Scan for the cell matching the given text and deliver its (x, y) coordinate at center. 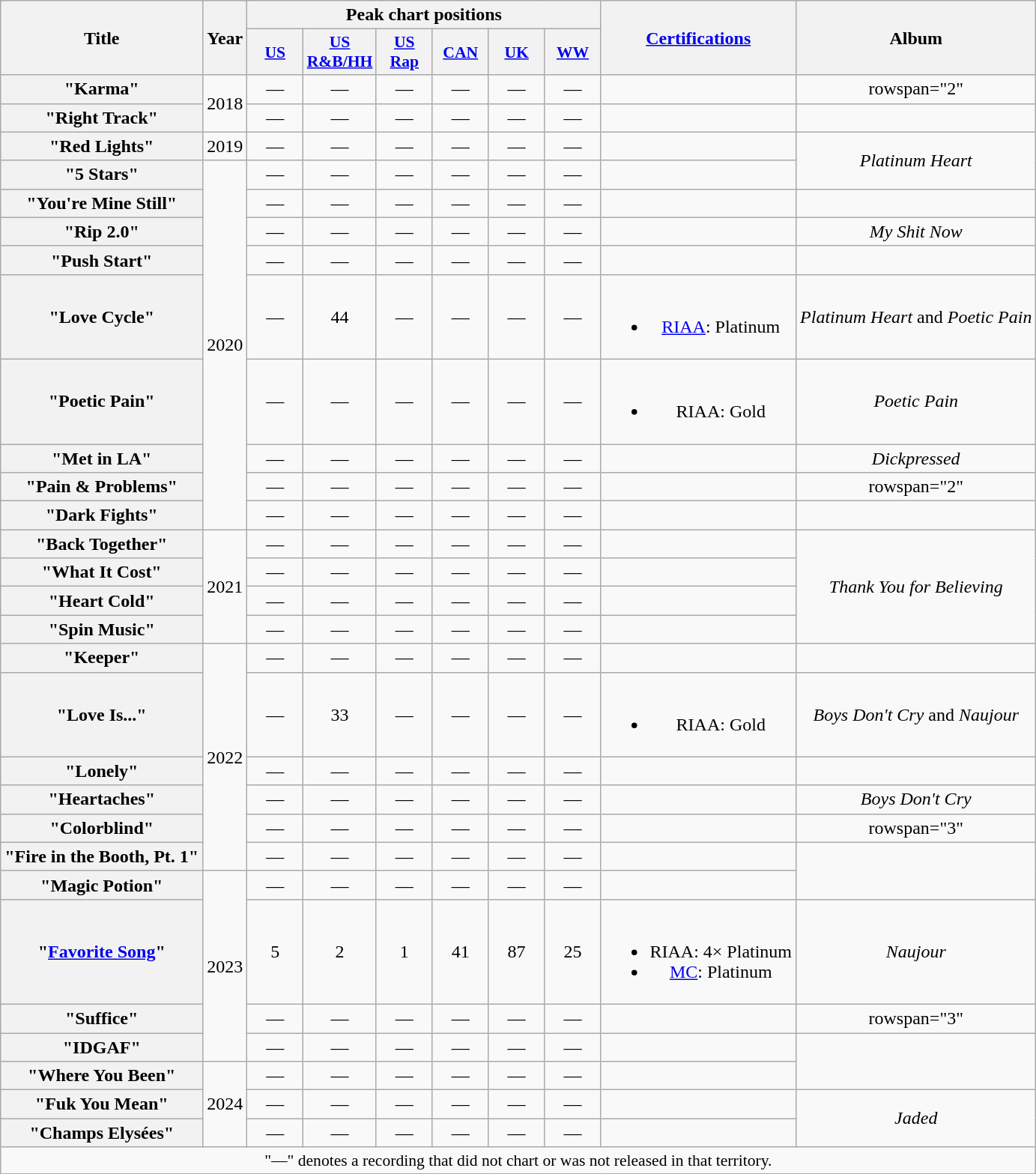
Thank You for Believing (916, 587)
2024 (225, 1104)
Boys Don't Cry (916, 799)
Boys Don't Cry and Naujour (916, 715)
44 (340, 316)
"Met in LA" (102, 458)
Title (102, 37)
UK (517, 52)
"Pain & Problems" (102, 487)
"Dark Fights" (102, 515)
"Push Start" (102, 260)
"Heart Cold" (102, 601)
Album (916, 37)
"What It Cost" (102, 572)
"Poetic Pain" (102, 402)
Peak chart positions (424, 15)
Certifications (698, 37)
2022 (225, 757)
WW (572, 52)
RIAA: 4× PlatinumMC: Platinum (698, 951)
2020 (225, 345)
"Champs Elysées" (102, 1133)
Year (225, 37)
Jaded (916, 1119)
"Heartaches" (102, 799)
"Magic Potion" (102, 885)
Platinum Heart and Poetic Pain (916, 316)
"Colorblind" (102, 828)
Naujour (916, 951)
1 (405, 951)
"Suffice" (102, 1018)
2019 (225, 146)
"Rip 2.0" (102, 232)
2 (340, 951)
USR&B/HH (340, 52)
5 (276, 951)
Platinum Heart (916, 160)
25 (572, 951)
US (276, 52)
"Back Together" (102, 544)
2021 (225, 587)
"Where You Been" (102, 1076)
"Love Is..." (102, 715)
41 (460, 951)
"Lonely" (102, 771)
"Favorite Song" (102, 951)
2018 (225, 103)
"Red Lights" (102, 146)
"Karma" (102, 89)
Poetic Pain (916, 402)
My Shit Now (916, 232)
"5 Stars" (102, 175)
87 (517, 951)
RIAA: Platinum (698, 316)
"Right Track" (102, 118)
2023 (225, 966)
33 (340, 715)
"—" denotes a recording that did not chart or was not released in that territory. (518, 1161)
CAN (460, 52)
USRap (405, 52)
"Fuk You Mean" (102, 1104)
"Fire in the Booth, Pt. 1" (102, 856)
"Love Cycle" (102, 316)
"Keeper" (102, 658)
"You're Mine Still" (102, 203)
"Spin Music" (102, 629)
Dickpressed (916, 458)
"IDGAF" (102, 1047)
